Return (X, Y) of the center of cell containing provided text 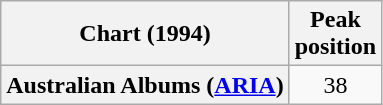
38 (335, 85)
Australian Albums (ARIA) (145, 85)
Peakposition (335, 34)
Chart (1994) (145, 34)
